From the cell containing the given text, extract its center point as [X, Y] coordinate. 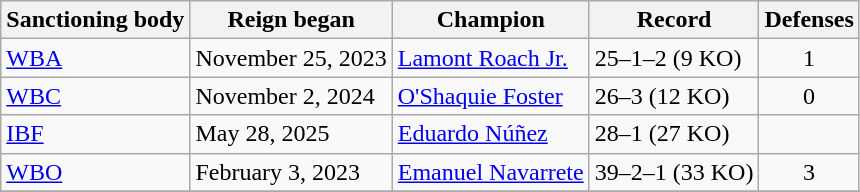
39–2–1 (33 KO) [674, 172]
November 2, 2024 [291, 96]
November 25, 2023 [291, 58]
WBO [96, 172]
May 28, 2025 [291, 134]
Reign began [291, 20]
3 [809, 172]
February 3, 2023 [291, 172]
25–1–2 (9 KO) [674, 58]
1 [809, 58]
WBC [96, 96]
Champion [490, 20]
26–3 (12 KO) [674, 96]
Emanuel Navarrete [490, 172]
28–1 (27 KO) [674, 134]
O'Shaquie Foster [490, 96]
WBA [96, 58]
0 [809, 96]
Eduardo Núñez [490, 134]
Lamont Roach Jr. [490, 58]
Defenses [809, 20]
Record [674, 20]
Sanctioning body [96, 20]
IBF [96, 134]
